Detect which cell encompasses the target text, then output its [x, y] center coordinate. 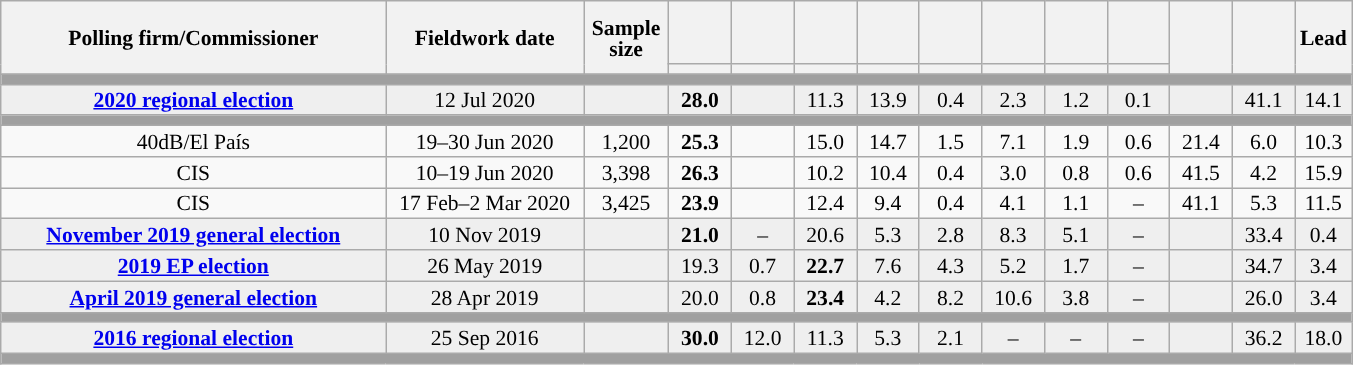
12 Jul 2020 [485, 100]
8.3 [1014, 234]
26.3 [700, 172]
11.5 [1324, 204]
November 2019 general election [194, 234]
21.0 [700, 234]
2.8 [950, 234]
0.1 [1138, 100]
41.5 [1202, 172]
1.9 [1076, 142]
26 May 2019 [485, 266]
2.3 [1014, 100]
1,200 [626, 142]
10.4 [888, 172]
6.0 [1264, 142]
10–19 Jun 2020 [485, 172]
28.0 [700, 100]
4.3 [950, 266]
22.7 [826, 266]
28 Apr 2019 [485, 296]
2.1 [950, 338]
12.4 [826, 204]
36.2 [1264, 338]
0.7 [762, 266]
1.5 [950, 142]
1.7 [1076, 266]
2020 regional election [194, 100]
19–30 Jun 2020 [485, 142]
Lead [1324, 38]
2016 regional election [194, 338]
10 Nov 2019 [485, 234]
Fieldwork date [485, 38]
5.2 [1014, 266]
13.9 [888, 100]
1.1 [1076, 204]
14.7 [888, 142]
17 Feb–2 Mar 2020 [485, 204]
20.0 [700, 296]
23.4 [826, 296]
Polling firm/Commissioner [194, 38]
3.8 [1076, 296]
15.0 [826, 142]
Sample size [626, 38]
33.4 [1264, 234]
12.0 [762, 338]
10.6 [1014, 296]
10.2 [826, 172]
3,398 [626, 172]
9.4 [888, 204]
7.1 [1014, 142]
14.1 [1324, 100]
18.0 [1324, 338]
2019 EP election [194, 266]
4.1 [1014, 204]
7.6 [888, 266]
25.3 [700, 142]
40dB/El País [194, 142]
23.9 [700, 204]
3.0 [1014, 172]
15.9 [1324, 172]
5.1 [1076, 234]
19.3 [700, 266]
3,425 [626, 204]
10.3 [1324, 142]
21.4 [1202, 142]
34.7 [1264, 266]
30.0 [700, 338]
20.6 [826, 234]
8.2 [950, 296]
April 2019 general election [194, 296]
26.0 [1264, 296]
25 Sep 2016 [485, 338]
1.2 [1076, 100]
